Return the (x, y) coordinate for the center point of the cell that contains the specified text.  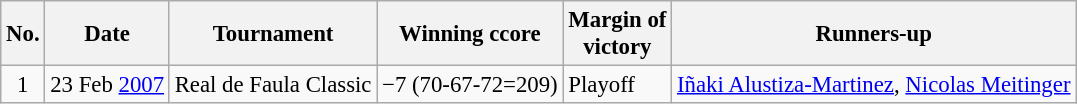
Runners-up (874, 34)
Margin ofvictory (618, 34)
No. (23, 34)
−7 (70-67-72=209) (470, 85)
1 (23, 85)
Iñaki Alustiza-Martinez, Nicolas Meitinger (874, 85)
23 Feb 2007 (107, 85)
Playoff (618, 85)
Real de Faula Classic (272, 85)
Date (107, 34)
Winning ccore (470, 34)
Tournament (272, 34)
